Pinpoint the cell where the given text exists, returning its [X, Y] midpoint coordinate. 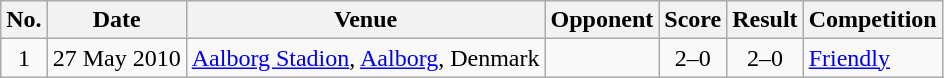
No. [24, 20]
Friendly [872, 58]
Venue [366, 20]
1 [24, 58]
Score [693, 20]
Opponent [602, 20]
Date [116, 20]
Result [765, 20]
27 May 2010 [116, 58]
Aalborg Stadion, Aalborg, Denmark [366, 58]
Competition [872, 20]
